Provide the [X, Y] coordinate of the cell's center where the given text is located.  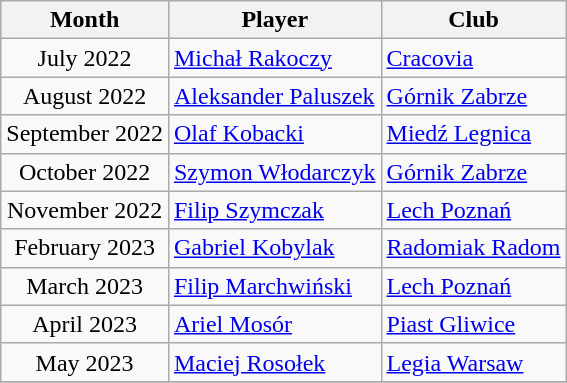
Ariel Mosór [274, 324]
Olaf Kobacki [274, 134]
Aleksander Paluszek [274, 96]
November 2022 [85, 210]
Month [85, 20]
September 2022 [85, 134]
Szymon Włodarczyk [274, 172]
Player [274, 20]
Cracovia [474, 58]
Piast Gliwice [474, 324]
October 2022 [85, 172]
Maciej Rosołek [274, 362]
April 2023 [85, 324]
Filip Marchwiński [274, 286]
Filip Szymczak [274, 210]
Michał Rakoczy [274, 58]
February 2023 [85, 248]
May 2023 [85, 362]
March 2023 [85, 286]
Legia Warsaw [474, 362]
Radomiak Radom [474, 248]
Gabriel Kobylak [274, 248]
July 2022 [85, 58]
August 2022 [85, 96]
Club [474, 20]
Miedź Legnica [474, 134]
